Locate the cell with the specified text and output its (X, Y) center coordinate. 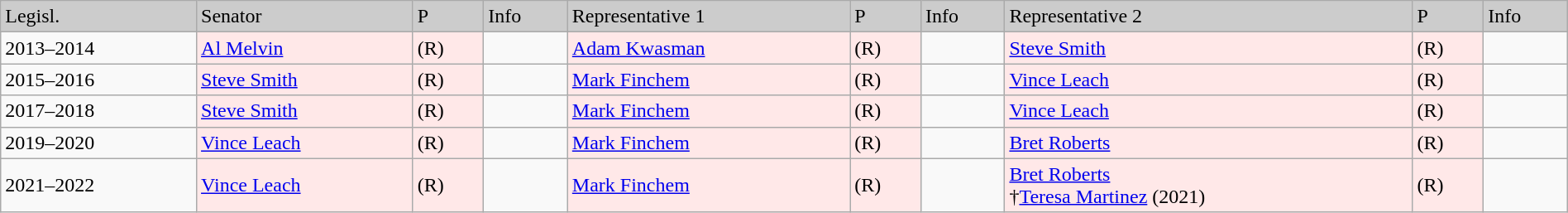
2021–2022 (99, 186)
Bret Roberts†Teresa Martinez (2021) (1209, 186)
Representative 2 (1209, 17)
Al Melvin (305, 48)
2013–2014 (99, 48)
Adam Kwasman (708, 48)
2017–2018 (99, 111)
2015–2016 (99, 80)
Legisl. (99, 17)
Representative 1 (708, 17)
Senator (305, 17)
2019–2020 (99, 143)
Bret Roberts (1209, 143)
